Pinpoint the cell where the given text exists, returning its [x, y] midpoint coordinate. 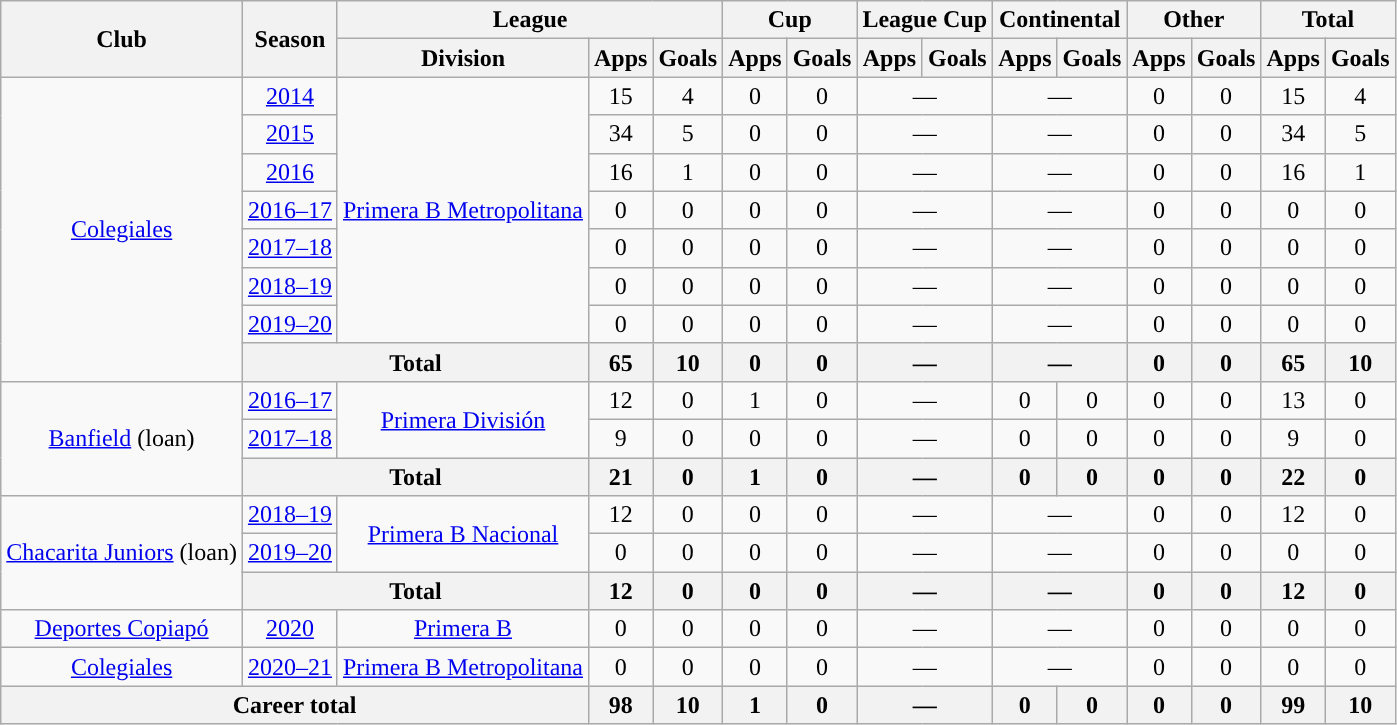
Other [1194, 20]
Club [122, 39]
League [530, 20]
Cup [790, 20]
98 [620, 705]
2014 [290, 96]
2020 [290, 629]
13 [1293, 400]
Division [462, 58]
22 [1293, 477]
Career total [295, 705]
Continental [1060, 20]
League Cup [925, 20]
21 [620, 477]
2016 [290, 172]
99 [1293, 705]
Chacarita Juniors (loan) [122, 553]
Primera B Nacional [462, 534]
2015 [290, 134]
Banfield (loan) [122, 438]
Primera B [462, 629]
Primera División [462, 419]
Deportes Copiapó [122, 629]
2020–21 [290, 667]
Season [290, 39]
